Determine the [x, y] coordinate at the center of the cell enclosing the given text.  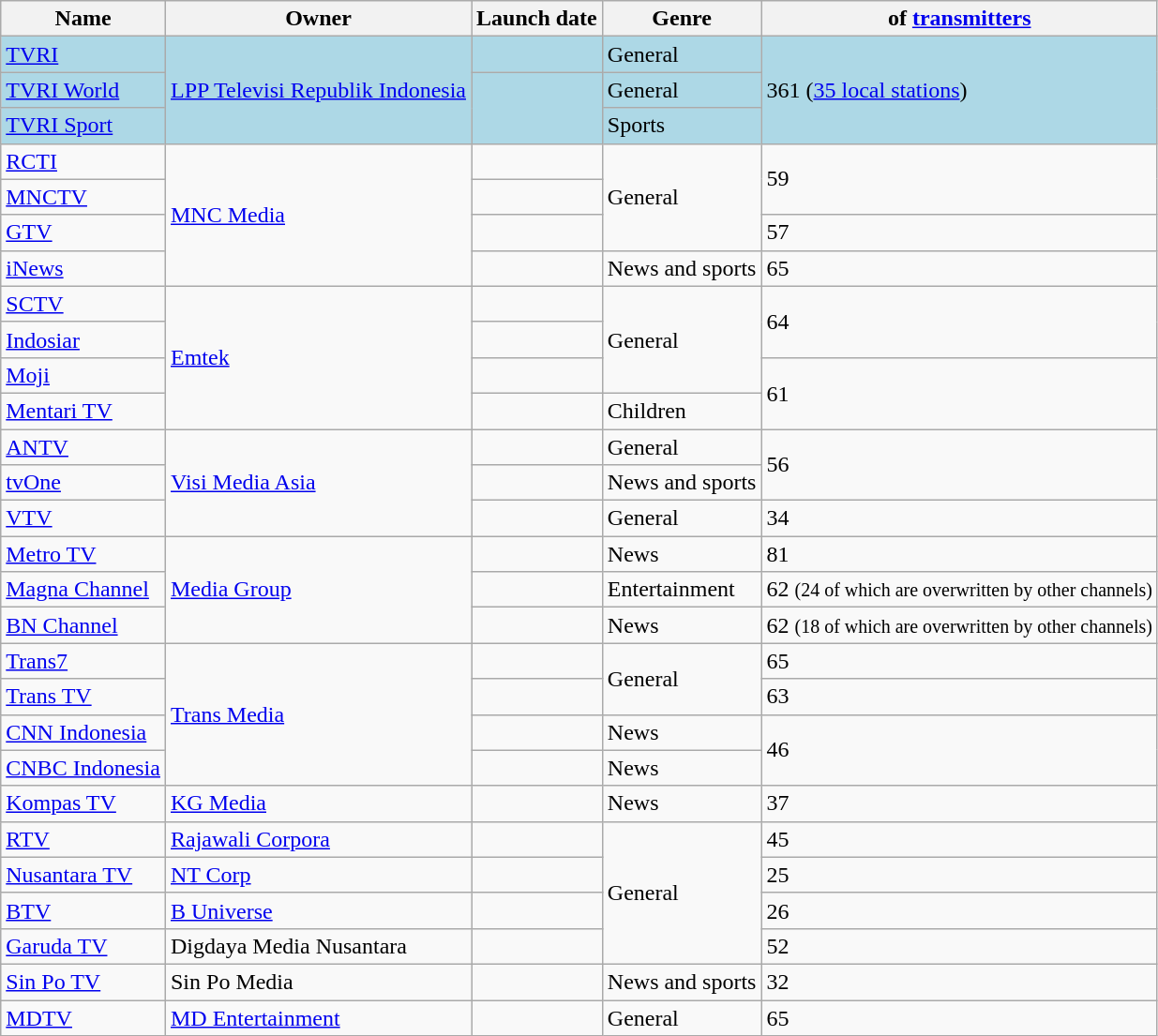
81 [959, 554]
KG Media [318, 803]
34 [959, 518]
Emtek [318, 357]
MNC Media [318, 215]
Garuda TV [83, 946]
Nusantara TV [83, 875]
MD Entertainment [318, 1017]
Visi Media Asia [318, 483]
62 (24 of which are overwritten by other channels) [959, 590]
TVRI Sport [83, 126]
BN Channel [83, 625]
MNCTV [83, 197]
GTV [83, 233]
59 [959, 179]
CNN Indonesia [83, 732]
MDTV [83, 1017]
Trans Media [318, 714]
Trans7 [83, 661]
361 (35 local stations) [959, 90]
25 [959, 875]
Genre [682, 19]
iNews [83, 268]
TVRI World [83, 90]
Launch date [537, 19]
BTV [83, 910]
VTV [83, 518]
Magna Channel [83, 590]
Sports [682, 126]
56 [959, 465]
45 [959, 839]
RCTI [83, 161]
Metro TV [83, 554]
RTV [83, 839]
of transmitters [959, 19]
32 [959, 982]
Digdaya Media Nusantara [318, 946]
Mentari TV [83, 411]
Name [83, 19]
Owner [318, 19]
TVRI [83, 54]
Moji [83, 375]
61 [959, 393]
Trans TV [83, 697]
64 [959, 322]
46 [959, 750]
26 [959, 910]
Media Group [318, 590]
Indosiar [83, 339]
CNBC Indonesia [83, 768]
62 (18 of which are overwritten by other channels) [959, 625]
Entertainment [682, 590]
Sin Po TV [83, 982]
LPP Televisi Republik Indonesia [318, 90]
Rajawali Corpora [318, 839]
37 [959, 803]
57 [959, 233]
NT Corp [318, 875]
B Universe [318, 910]
ANTV [83, 447]
Kompas TV [83, 803]
SCTV [83, 304]
52 [959, 946]
Children [682, 411]
Sin Po Media [318, 982]
tvOne [83, 483]
63 [959, 697]
